For the text-containing cell, return its midpoint in (x, y) coordinate format. 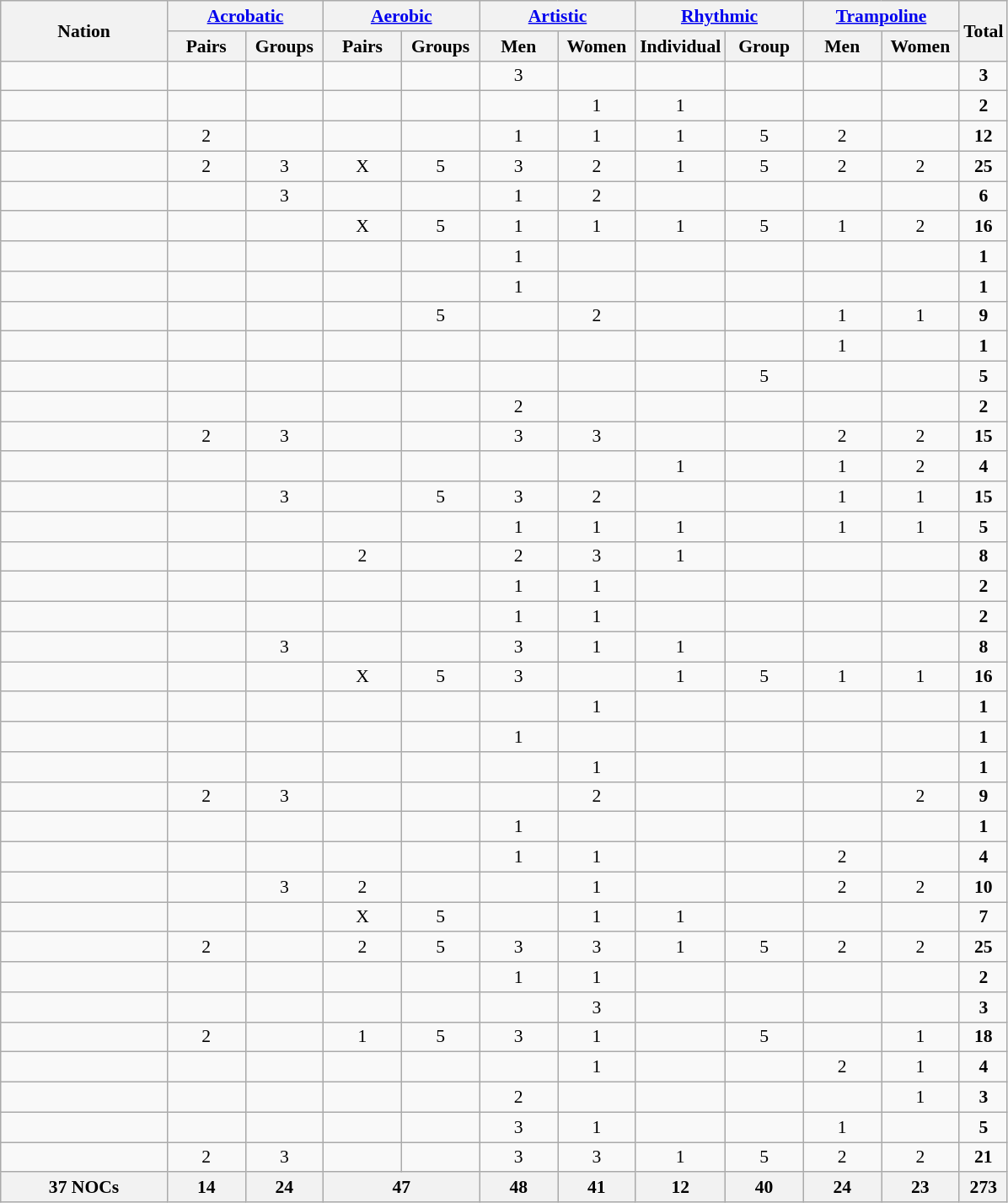
48 (519, 1188)
7 (983, 917)
41 (597, 1188)
47 (401, 1188)
37 NOCs (84, 1188)
21 (983, 1157)
Group (764, 46)
14 (206, 1188)
Trampoline (882, 16)
10 (983, 887)
6 (983, 196)
23 (920, 1188)
Acrobatic (244, 16)
Artistic (558, 16)
18 (983, 1037)
Total (983, 30)
40 (764, 1188)
Rhythmic (720, 16)
Aerobic (401, 16)
Nation (84, 30)
273 (983, 1188)
Individual (680, 46)
